Scan for the cell matching the given text and deliver its (X, Y) coordinate at center. 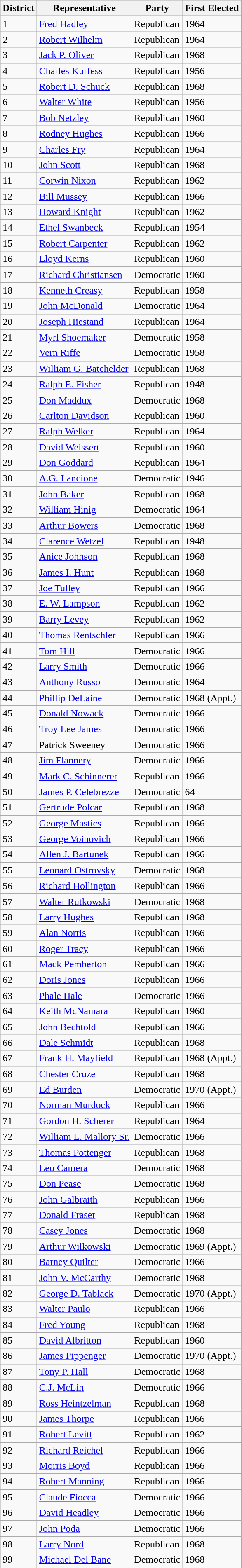
10 (19, 165)
Bob Netzley (84, 118)
95 (19, 1497)
Gordon H. Scherer (84, 1121)
19 (19, 306)
A.G. Lancione (84, 478)
James I. Hunt (84, 572)
33 (19, 525)
32 (19, 510)
Chester Cruze (84, 1074)
James Thorpe (84, 1419)
79 (19, 1246)
Barney Quilter (84, 1262)
35 (19, 557)
Thomas Pottenger (84, 1152)
77 (19, 1215)
84 (19, 1325)
Frank H. Mayfield (84, 1058)
67 (19, 1058)
Alan Norris (84, 933)
50 (19, 792)
Walter Paulo (84, 1309)
99 (19, 1560)
Gertrude Polcar (84, 807)
23 (19, 369)
Doris Jones (84, 980)
Roger Tracy (84, 948)
Joe Tulley (84, 588)
E. W. Lampson (84, 604)
Casey Jones (84, 1231)
49 (19, 776)
8 (19, 133)
75 (19, 1183)
James Pippenger (84, 1356)
51 (19, 807)
44 (19, 698)
69 (19, 1090)
63 (19, 996)
38 (19, 604)
29 (19, 463)
47 (19, 745)
Jack P. Oliver (84, 55)
Charles Fry (84, 149)
58 (19, 917)
Norman Murdock (84, 1105)
28 (19, 447)
71 (19, 1121)
Myrl Shoemaker (84, 337)
Thomas Rentschler (84, 635)
16 (19, 259)
46 (19, 729)
30 (19, 478)
Larry Hughes (84, 917)
John Baker (84, 494)
Howard Knight (84, 212)
Richard Christiansen (84, 275)
District (19, 8)
39 (19, 619)
36 (19, 572)
52 (19, 823)
5 (19, 86)
Keith McNamara (84, 1011)
Patrick Sweeney (84, 745)
Dale Schmidt (84, 1043)
Larry Nord (84, 1544)
Walter Rutkowski (84, 901)
94 (19, 1482)
David Albritton (84, 1340)
John Bechtold (84, 1027)
William L. Mallory Sr. (84, 1136)
74 (19, 1168)
Party (157, 8)
91 (19, 1434)
1 (19, 24)
26 (19, 415)
Barry Levey (84, 619)
Richard Hollington (84, 886)
Morris Boyd (84, 1466)
43 (19, 682)
Larry Smith (84, 666)
4 (19, 71)
88 (19, 1387)
72 (19, 1136)
David Weissert (84, 447)
42 (19, 666)
9 (19, 149)
83 (19, 1309)
Richard Reichel (84, 1450)
Michael Del Bane (84, 1560)
Robert Manning (84, 1482)
25 (19, 400)
34 (19, 541)
Clarence Wetzel (84, 541)
Tony P. Hall (84, 1372)
68 (19, 1074)
82 (19, 1293)
Rodney Hughes (84, 133)
Ralph Welker (84, 431)
James P. Celebrezze (84, 792)
87 (19, 1372)
2 (19, 40)
61 (19, 964)
97 (19, 1528)
13 (19, 212)
Arthur Wilkowski (84, 1246)
Corwin Nixon (84, 180)
Robert Wilhelm (84, 40)
80 (19, 1262)
18 (19, 290)
William Hinig (84, 510)
John McDonald (84, 306)
Mark C. Schinnerer (84, 776)
14 (19, 228)
62 (19, 980)
1954 (212, 228)
90 (19, 1419)
55 (19, 870)
John Poda (84, 1528)
1969 (Appt.) (212, 1246)
20 (19, 322)
Arthur Bowers (84, 525)
Anthony Russo (84, 682)
Jim Flannery (84, 761)
Ethel Swanbeck (84, 228)
81 (19, 1278)
53 (19, 839)
John Scott (84, 165)
Mack Pemberton (84, 964)
Joseph Hiestand (84, 322)
57 (19, 901)
12 (19, 196)
70 (19, 1105)
Representative (84, 8)
Don Goddard (84, 463)
Allen J. Bartunek (84, 854)
65 (19, 1027)
Donald Nowack (84, 714)
George D. Tablack (84, 1293)
41 (19, 651)
Robert Levitt (84, 1434)
Leonard Ostrovsky (84, 870)
George Mastics (84, 823)
1946 (212, 478)
Bill Mussey (84, 196)
17 (19, 275)
27 (19, 431)
Tom Hill (84, 651)
89 (19, 1403)
Charles Kurfess (84, 71)
96 (19, 1513)
31 (19, 494)
David Headley (84, 1513)
Ed Burden (84, 1090)
66 (19, 1043)
Donald Fraser (84, 1215)
22 (19, 353)
Lloyd Kerns (84, 259)
6 (19, 102)
Carlton Davidson (84, 415)
85 (19, 1340)
56 (19, 886)
59 (19, 933)
7 (19, 118)
24 (19, 384)
93 (19, 1466)
John Galbraith (84, 1199)
54 (19, 854)
Robert D. Schuck (84, 86)
Anice Johnson (84, 557)
First Elected (212, 8)
Ralph E. Fisher (84, 384)
92 (19, 1450)
Robert Carpenter (84, 243)
73 (19, 1152)
3 (19, 55)
40 (19, 635)
Fred Young (84, 1325)
78 (19, 1231)
Phillip DeLaine (84, 698)
11 (19, 180)
60 (19, 948)
Fred Hadley (84, 24)
Phale Hale (84, 996)
21 (19, 337)
George Voinovich (84, 839)
Ross Heintzelman (84, 1403)
86 (19, 1356)
Don Pease (84, 1183)
76 (19, 1199)
98 (19, 1544)
Troy Lee James (84, 729)
48 (19, 761)
John V. McCarthy (84, 1278)
William G. Batchelder (84, 369)
15 (19, 243)
Leo Camera (84, 1168)
Kenneth Creasy (84, 290)
Claude Fiocca (84, 1497)
C.J. McLin (84, 1387)
Walter White (84, 102)
Don Maddux (84, 400)
37 (19, 588)
45 (19, 714)
Vern Riffe (84, 353)
